Output the (X, Y) coordinate of the center of the cell containing the given text.  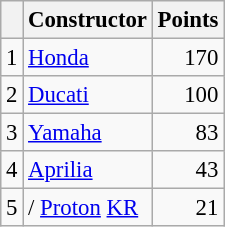
Yamaha (88, 133)
Constructor (88, 20)
100 (188, 95)
Points (188, 20)
43 (188, 170)
1 (12, 58)
Aprilia (88, 170)
Honda (88, 58)
Ducati (88, 95)
4 (12, 170)
5 (12, 208)
170 (188, 58)
/ Proton KR (88, 208)
21 (188, 208)
2 (12, 95)
83 (188, 133)
3 (12, 133)
